Detect which cell encompasses the target text, then output its (X, Y) center coordinate. 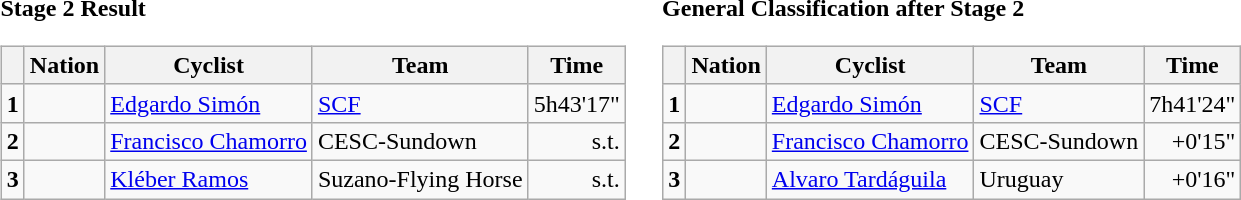
+0'15" (1192, 141)
+0'16" (1192, 179)
7h41'24" (1192, 103)
5h43'17" (576, 103)
Kléber Ramos (209, 179)
Alvaro Tardáguila (870, 179)
Suzano-Flying Horse (420, 179)
Uruguay (1059, 179)
